Return the (x, y) coordinate for the center point of the cell that contains the specified text.  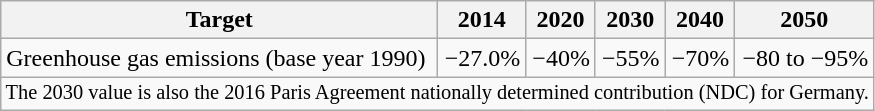
Target (220, 20)
2020 (561, 20)
2014 (482, 20)
−27.0% (482, 58)
−70% (700, 58)
Greenhouse gas emissions (base year 1990) (220, 58)
2030 (630, 20)
The 2030 value is also the 2016 Paris Agreement nationally determined contribution (NDC) for Germany. (438, 94)
2040 (700, 20)
−80 to −95% (804, 58)
−55% (630, 58)
2050 (804, 20)
−40% (561, 58)
